Return [X, Y] of the center of cell containing provided text 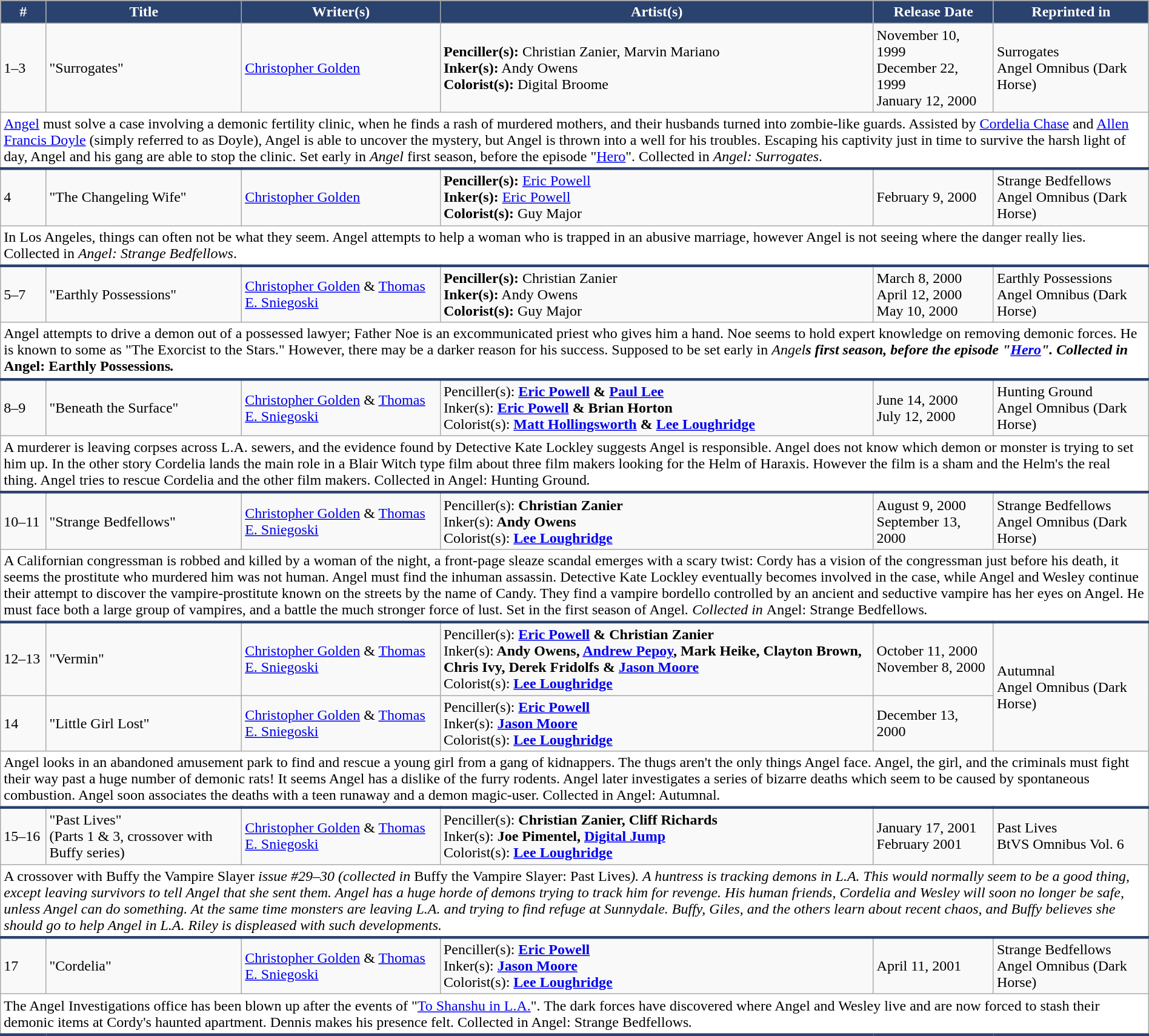
10–11 [23, 521]
4 [23, 197]
Penciller(s): Christian ZanierInker(s): Andy OwensColorist(s): Lee Loughridge [657, 521]
12–13 [23, 659]
November 10, 1999December 22, 1999January 12, 2000 [933, 68]
Hunting GroundAngel Omnibus (Dark Horse) [1071, 408]
Penciller(s): Christian ZanierInker(s): Andy OwensColorist(s): Guy Major [657, 294]
# [23, 12]
April 11, 2001 [933, 966]
Past LivesBtVS Omnibus Vol. 6 [1071, 836]
15–16 [23, 836]
"Cordelia" [144, 966]
Release Date [933, 12]
Artist(s) [657, 12]
14 [23, 723]
"Strange Bedfellows" [144, 521]
5–7 [23, 294]
8–9 [23, 408]
1–3 [23, 68]
October 11, 2000November 8, 2000 [933, 659]
Title [144, 12]
March 8, 2000April 12, 2000May 10, 2000 [933, 294]
"Earthly Possessions" [144, 294]
June 14, 2000July 12, 2000 [933, 408]
Penciller(s): Christian Zanier, Cliff RichardsInker(s): Joe Pimentel, Digital JumpColorist(s): Lee Loughridge [657, 836]
December 13, 2000 [933, 723]
August 9, 2000September 13, 2000 [933, 521]
17 [23, 966]
Penciller(s): Eric Powell & Paul LeeInker(s): Eric Powell & Brian HortonColorist(s): Matt Hollingsworth & Lee Loughridge [657, 408]
"The Changeling Wife" [144, 197]
"Vermin" [144, 659]
AutumnalAngel Omnibus (Dark Horse) [1071, 687]
Reprinted in [1071, 12]
"Little Girl Lost" [144, 723]
"Past Lives"(Parts 1 & 3, crossover with Buffy series) [144, 836]
February 9, 2000 [933, 197]
"Beneath the Surface" [144, 408]
Penciller(s): Eric PowellInker(s): Eric PowellColorist(s): Guy Major [657, 197]
"Surrogates" [144, 68]
Writer(s) [341, 12]
Earthly PossessionsAngel Omnibus (Dark Horse) [1071, 294]
SurrogatesAngel Omnibus (Dark Horse) [1071, 68]
January 17, 2001February 2001 [933, 836]
Penciller(s): Christian Zanier, Marvin MarianoInker(s): Andy OwensColorist(s): Digital Broome [657, 68]
